Identify which cell holds the provided text, then report its (X, Y) central coordinate. 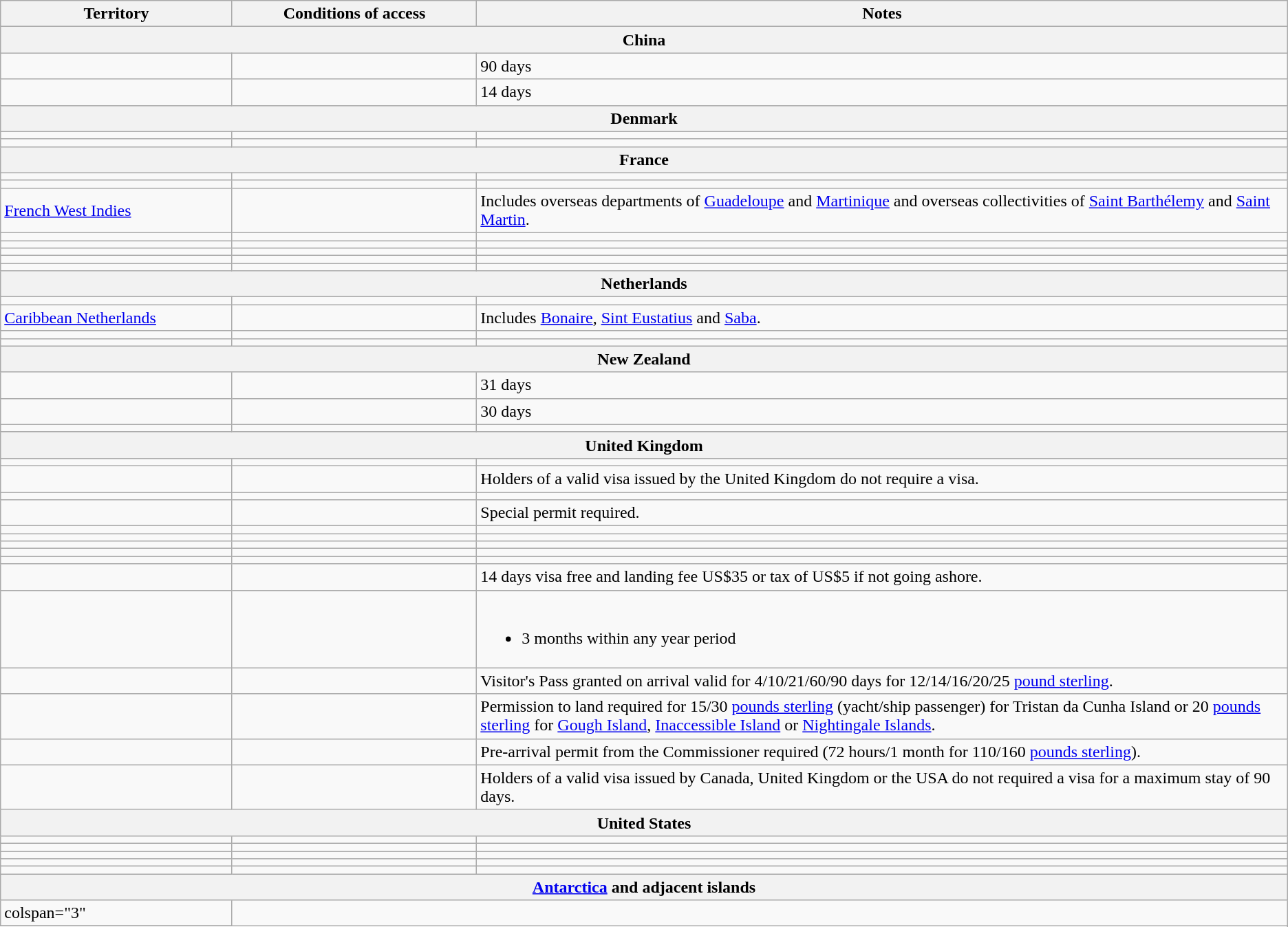
New Zealand (644, 359)
Territory (117, 14)
Netherlands (644, 284)
Holders of a valid visa issued by Canada, United Kingdom or the USA do not required a visa for a maximum stay of 90 days. (882, 787)
United Kingdom (644, 445)
Notes (882, 14)
Pre-arrival permit from the Commissioner required (72 hours/1 month for 110/160 pounds sterling). (882, 752)
Holders of a valid visa issued by the United Kingdom do not require a visa. (882, 479)
90 days (882, 66)
China (644, 40)
Special permit required. (882, 513)
France (644, 160)
Antarctica and adjacent islands (644, 887)
Denmark (644, 118)
Caribbean Netherlands (117, 318)
31 days (882, 385)
30 days (882, 411)
French West Indies (117, 210)
14 days (882, 92)
Visitor's Pass granted on arrival valid for 4/10/21/60/90 days for 12/14/16/20/25 pound sterling. (882, 681)
Conditions of access (354, 14)
colspan="3" (117, 913)
Includes overseas departments of Guadeloupe and Martinique and overseas collectivities of Saint Barthélemy and Saint Martin. (882, 210)
United States (644, 822)
14 days visa free and landing fee US$35 or tax of US$5 if not going ashore. (882, 577)
3 months within any year period (882, 629)
Includes Bonaire, Sint Eustatius and Saba. (882, 318)
